Return [X, Y] of the center of cell containing provided text 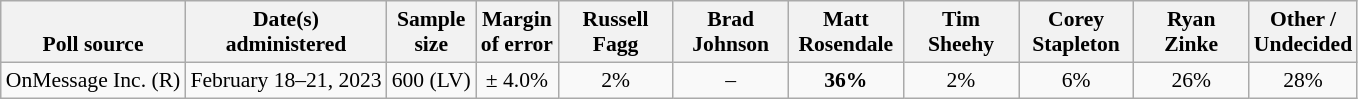
Date(s)administered [286, 32]
Poll source [94, 32]
RyanZinke [1192, 32]
26% [1192, 80]
OnMessage Inc. (R) [94, 80]
BradJohnson [730, 32]
28% [1303, 80]
600 (LV) [432, 80]
February 18–21, 2023 [286, 80]
Other /Undecided [1303, 32]
± 4.0% [517, 80]
CoreyStapleton [1076, 32]
6% [1076, 80]
TimSheehy [960, 32]
RussellFagg [616, 32]
– [730, 80]
36% [846, 80]
Samplesize [432, 32]
MattRosendale [846, 32]
Marginof error [517, 32]
